Capture the cell that displays the provided text and extract its (x, y) central coordinate. 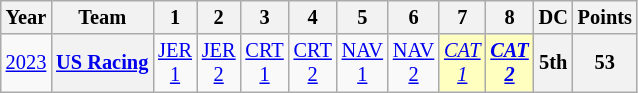
Team (102, 17)
DC (554, 17)
CAT2 (509, 63)
7 (462, 17)
4 (313, 17)
CRT1 (265, 63)
5 (362, 17)
8 (509, 17)
2 (219, 17)
CRT2 (313, 63)
JER2 (219, 63)
53 (605, 63)
Year (26, 17)
Points (605, 17)
NAV2 (414, 63)
5th (554, 63)
NAV1 (362, 63)
CAT1 (462, 63)
US Racing (102, 63)
3 (265, 17)
1 (175, 17)
2023 (26, 63)
JER1 (175, 63)
6 (414, 17)
